Extract the [x, y] coordinate from the center of the cell holding the provided text.  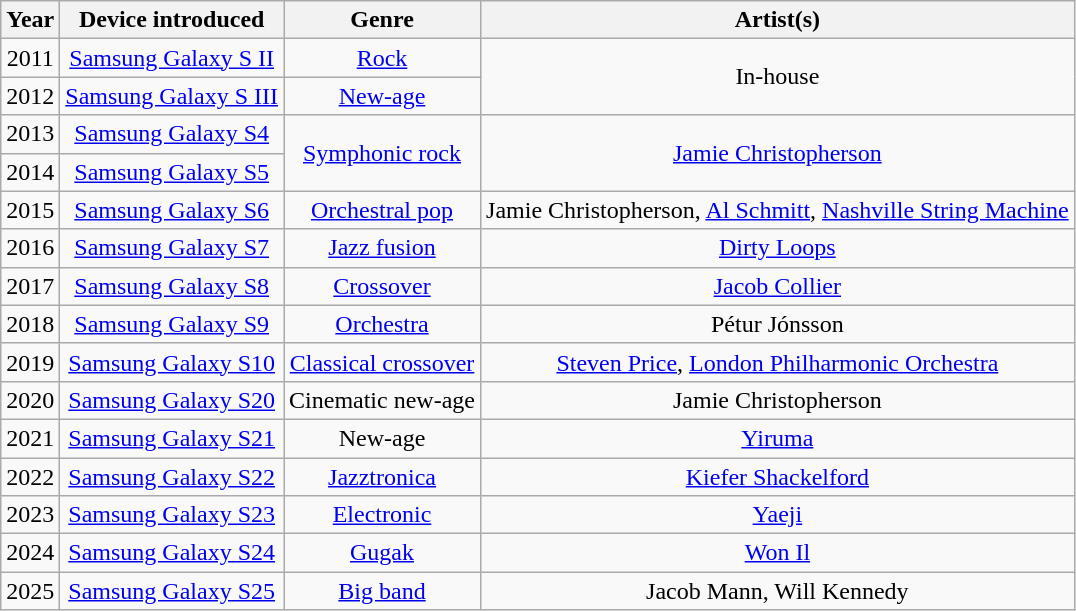
2011 [30, 58]
Samsung Galaxy S II [172, 58]
2014 [30, 172]
2013 [30, 134]
Samsung Galaxy S8 [172, 286]
2019 [30, 362]
Orchestral pop [382, 210]
Samsung Galaxy S20 [172, 400]
Artist(s) [778, 20]
2015 [30, 210]
In-house [778, 77]
Samsung Galaxy S10 [172, 362]
Classical crossover [382, 362]
Device introduced [172, 20]
2018 [30, 324]
Yaeji [778, 515]
Jazztronica [382, 477]
2012 [30, 96]
Year [30, 20]
Samsung Galaxy S7 [172, 248]
Jazz fusion [382, 248]
Genre [382, 20]
Won Il [778, 553]
Jamie Christopherson, Al Schmitt, Nashville String Machine [778, 210]
Samsung Galaxy S23 [172, 515]
Gugak [382, 553]
2021 [30, 438]
Samsung Galaxy S22 [172, 477]
2024 [30, 553]
2016 [30, 248]
Steven Price, London Philharmonic Orchestra [778, 362]
Samsung Galaxy S24 [172, 553]
Samsung Galaxy S25 [172, 591]
Samsung Galaxy S III [172, 96]
Jacob Mann, Will Kennedy [778, 591]
Orchestra [382, 324]
Yiruma [778, 438]
Samsung Galaxy S5 [172, 172]
Samsung Galaxy S6 [172, 210]
Big band [382, 591]
Dirty Loops [778, 248]
2025 [30, 591]
2022 [30, 477]
Jacob Collier [778, 286]
Crossover [382, 286]
2017 [30, 286]
Kiefer Shackelford [778, 477]
Samsung Galaxy S21 [172, 438]
Samsung Galaxy S9 [172, 324]
Samsung Galaxy S4 [172, 134]
Rock [382, 58]
Electronic [382, 515]
Symphonic rock [382, 153]
Cinematic new-age [382, 400]
2020 [30, 400]
2023 [30, 515]
Pétur Jónsson [778, 324]
